Scan for the cell matching the given text and deliver its (x, y) coordinate at center. 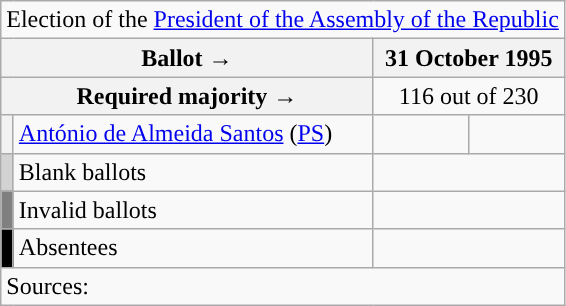
Required majority → (187, 96)
Sources: (283, 286)
Ballot → (187, 58)
31 October 1995 (468, 58)
António de Almeida Santos (PS) (193, 134)
Absentees (193, 248)
Blank ballots (193, 172)
Invalid ballots (193, 210)
116 out of 230 (468, 96)
Election of the President of the Assembly of the Republic (283, 20)
